Identify which cell holds the provided text, then report its (X, Y) central coordinate. 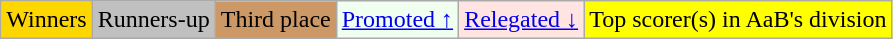
Winners (46, 20)
Runners-up (154, 20)
Promoted ↑ (397, 20)
Relegated ↓ (522, 20)
Third place (276, 20)
Top scorer(s) in AaB's division (738, 20)
